Find where the given text appears and provide that cell's center as [X, Y] coordinate. 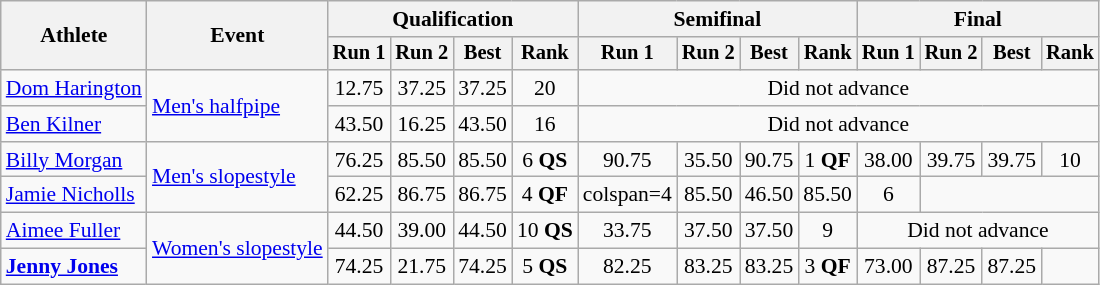
1 QF [828, 160]
6 QS [545, 160]
Women's slopestyle [238, 248]
Men's slopestyle [238, 178]
colspan=4 [628, 195]
Jenny Jones [74, 267]
82.25 [628, 267]
Aimee Fuller [74, 231]
73.00 [888, 267]
3 QF [828, 267]
6 [888, 195]
12.75 [360, 88]
10 QS [545, 231]
39.00 [422, 231]
Ben Kilner [74, 124]
Event [238, 36]
46.50 [770, 195]
20 [545, 88]
21.75 [422, 267]
38.00 [888, 160]
76.25 [360, 160]
Semifinal [718, 19]
16.25 [422, 124]
Athlete [74, 36]
Men's halfpipe [238, 106]
Final [978, 19]
10 [1070, 160]
4 QF [545, 195]
Dom Harington [74, 88]
16 [545, 124]
Jamie Nicholls [74, 195]
9 [828, 231]
Billy Morgan [74, 160]
35.50 [708, 160]
Qualification [453, 19]
5 QS [545, 267]
62.25 [360, 195]
33.75 [628, 231]
